From the cell containing the given text, extract its center point as [x, y] coordinate. 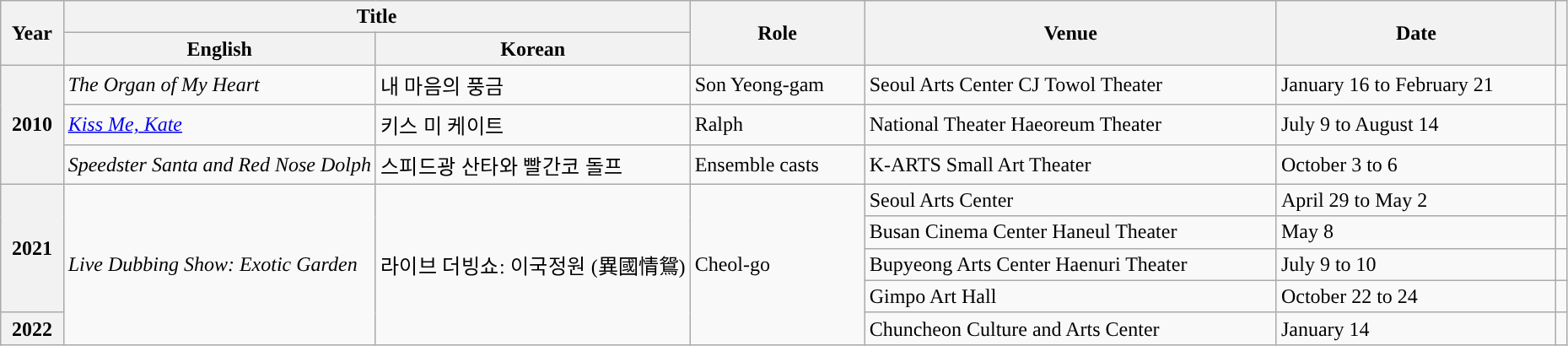
October 22 to 24 [1415, 296]
The Organ of My Heart [219, 84]
Gimpo Art Hall [1070, 296]
Title [376, 17]
라이브 더빙쇼: 이국정원 (異國情鴛) [533, 264]
Year [32, 33]
Ensemble casts [778, 164]
2022 [32, 328]
April 29 to May 2 [1415, 200]
Cheol-go [778, 264]
Role [778, 33]
Date [1415, 33]
내 마음의 풍금 [533, 84]
May 8 [1415, 232]
Ralph [778, 125]
Son Yeong-gam [778, 84]
October 3 to 6 [1415, 164]
Venue [1070, 33]
Kiss Me, Kate [219, 125]
English [219, 49]
Chuncheon Culture and Arts Center [1070, 328]
Live Dubbing Show: Exotic Garden [219, 264]
July 9 to August 14 [1415, 125]
K-ARTS Small Art Theater [1070, 164]
스피드광 산타와 빨간코 돌프 [533, 164]
키스 미 케이트 [533, 125]
2021 [32, 248]
Busan Cinema Center Haneul Theater [1070, 232]
January 14 [1415, 328]
2010 [32, 125]
Korean [533, 49]
January 16 to February 21 [1415, 84]
Seoul Arts Center CJ Towol Theater [1070, 84]
Speedster Santa and Red Nose Dolph [219, 164]
National Theater Haeoreum Theater [1070, 125]
Bupyeong Arts Center Haenuri Theater [1070, 264]
July 9 to 10 [1415, 264]
Seoul Arts Center [1070, 200]
